For the text-containing cell, return its midpoint in [X, Y] coordinate format. 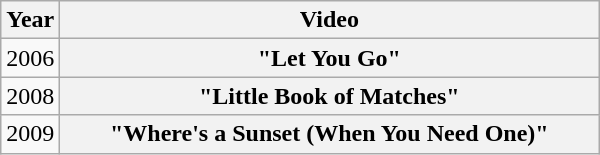
2006 [30, 58]
"Little Book of Matches" [330, 96]
Video [330, 20]
"Where's a Sunset (When You Need One)" [330, 134]
2008 [30, 96]
Year [30, 20]
"Let You Go" [330, 58]
2009 [30, 134]
